Detect which cell encompasses the target text, then output its (X, Y) center coordinate. 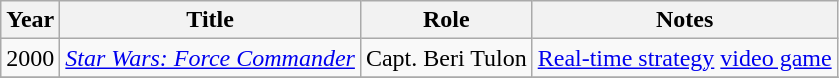
Capt. Beri Tulon (446, 58)
Title (210, 20)
Role (446, 20)
Notes (684, 20)
Year (30, 20)
Real-time strategy video game (684, 58)
2000 (30, 58)
Star Wars: Force Commander (210, 58)
